Return [X, Y] of the center of cell containing provided text 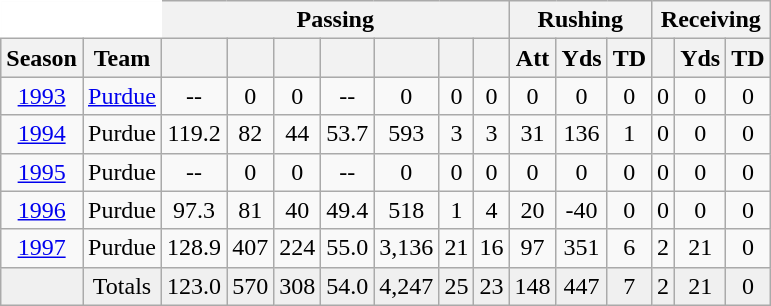
6 [629, 248]
4 [492, 210]
Team [122, 58]
123.0 [194, 286]
54.0 [348, 286]
25 [456, 286]
82 [250, 134]
Totals [122, 286]
447 [582, 286]
4,247 [406, 286]
40 [298, 210]
31 [532, 134]
Att [532, 58]
570 [250, 286]
97.3 [194, 210]
44 [298, 134]
308 [298, 286]
148 [532, 286]
1996 [42, 210]
407 [250, 248]
49.4 [348, 210]
119.2 [194, 134]
351 [582, 248]
1994 [42, 134]
55.0 [348, 248]
136 [582, 134]
224 [298, 248]
53.7 [348, 134]
7 [629, 286]
1997 [42, 248]
1995 [42, 172]
-40 [582, 210]
3,136 [406, 248]
81 [250, 210]
Passing [336, 20]
593 [406, 134]
20 [532, 210]
Rushing [580, 20]
1993 [42, 96]
16 [492, 248]
97 [532, 248]
Season [42, 58]
23 [492, 286]
128.9 [194, 248]
518 [406, 210]
Receiving [712, 20]
